Identify which cell holds the provided text, then report its (x, y) central coordinate. 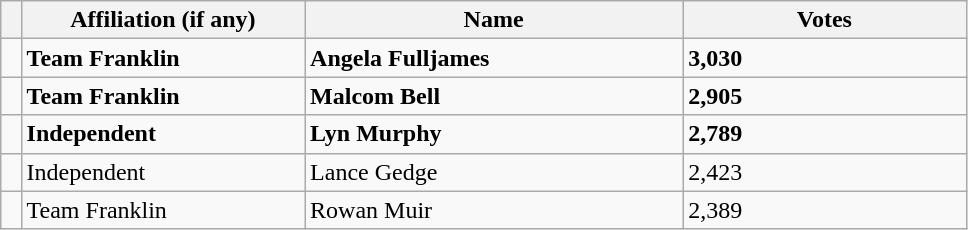
Name (494, 20)
Votes (825, 20)
2,389 (825, 210)
Lyn Murphy (494, 134)
2,789 (825, 134)
2,423 (825, 172)
Affiliation (if any) (163, 20)
Angela Fulljames (494, 58)
Lance Gedge (494, 172)
2,905 (825, 96)
3,030 (825, 58)
Rowan Muir (494, 210)
Malcom Bell (494, 96)
